Locate the cell with the specified text and output its [X, Y] center coordinate. 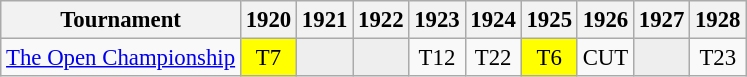
The Open Championship [121, 58]
T23 [718, 58]
T6 [549, 58]
T22 [493, 58]
1923 [437, 20]
1922 [381, 20]
Tournament [121, 20]
1928 [718, 20]
1927 [661, 20]
1926 [605, 20]
1920 [268, 20]
T7 [268, 58]
CUT [605, 58]
1921 [325, 20]
1924 [493, 20]
1925 [549, 20]
T12 [437, 58]
